Determine the (X, Y) coordinate at the center of the cell enclosing the given text.  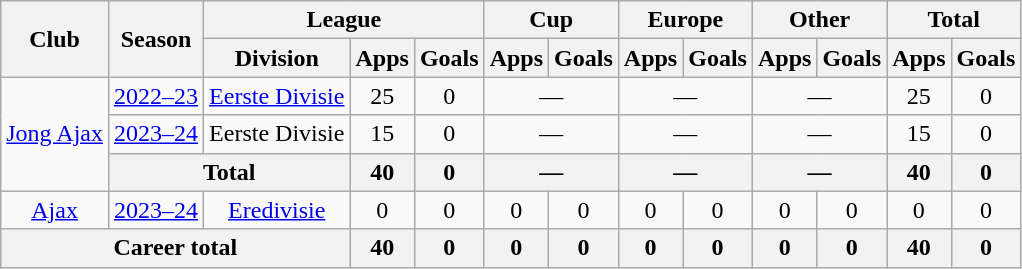
Europe (685, 20)
Other (819, 20)
Division (277, 58)
Eredivisie (277, 210)
League (344, 20)
Season (156, 39)
Ajax (55, 210)
Cup (551, 20)
Career total (176, 248)
2022–23 (156, 96)
Jong Ajax (55, 134)
Club (55, 39)
